Locate the cell with the specified text and output its (X, Y) center coordinate. 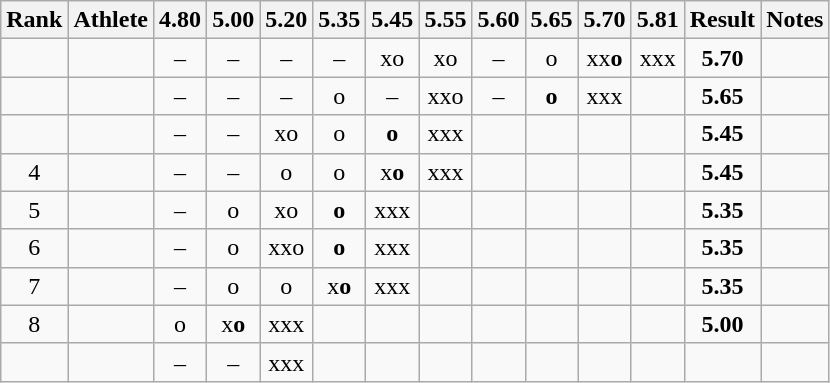
8 (34, 324)
Result (722, 20)
7 (34, 286)
Notes (795, 20)
4 (34, 172)
5.55 (446, 20)
5 (34, 210)
Athlete (111, 20)
Rank (34, 20)
5.20 (286, 20)
4.80 (180, 20)
5.60 (498, 20)
6 (34, 248)
5.81 (658, 20)
